Capture the cell that displays the provided text and extract its [X, Y] central coordinate. 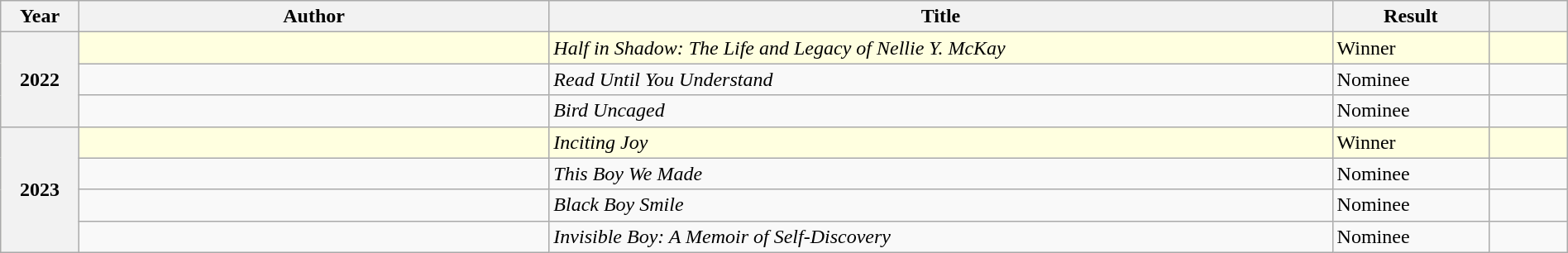
Black Boy Smile [941, 205]
Author [313, 17]
Half in Shadow: The Life and Legacy of Nellie Y. McKay [941, 48]
Year [40, 17]
This Boy We Made [941, 174]
Bird Uncaged [941, 111]
Inciting Joy [941, 142]
Title [941, 17]
Invisible Boy: A Memoir of Self-Discovery [941, 236]
Read Until You Understand [941, 79]
2022 [40, 79]
Result [1411, 17]
2023 [40, 189]
